From the cell containing the given text, extract its center point as (x, y) coordinate. 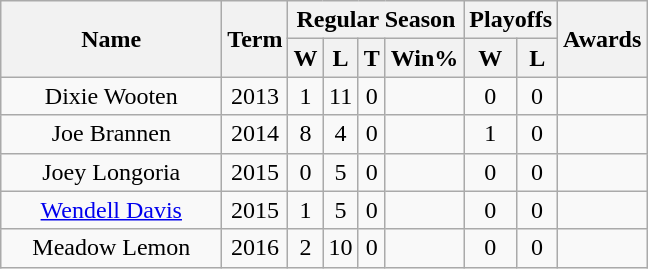
Regular Season (376, 20)
Dixie Wooten (112, 96)
Joe Brannen (112, 134)
Playoffs (511, 20)
Meadow Lemon (112, 248)
Win% (424, 58)
4 (340, 134)
T (372, 58)
2014 (255, 134)
2013 (255, 96)
10 (340, 248)
Name (112, 39)
2 (306, 248)
11 (340, 96)
Awards (602, 39)
Joey Longoria (112, 172)
2016 (255, 248)
Term (255, 39)
8 (306, 134)
Wendell Davis (112, 210)
